Extract the [X, Y] coordinate from the center of the cell holding the provided text.  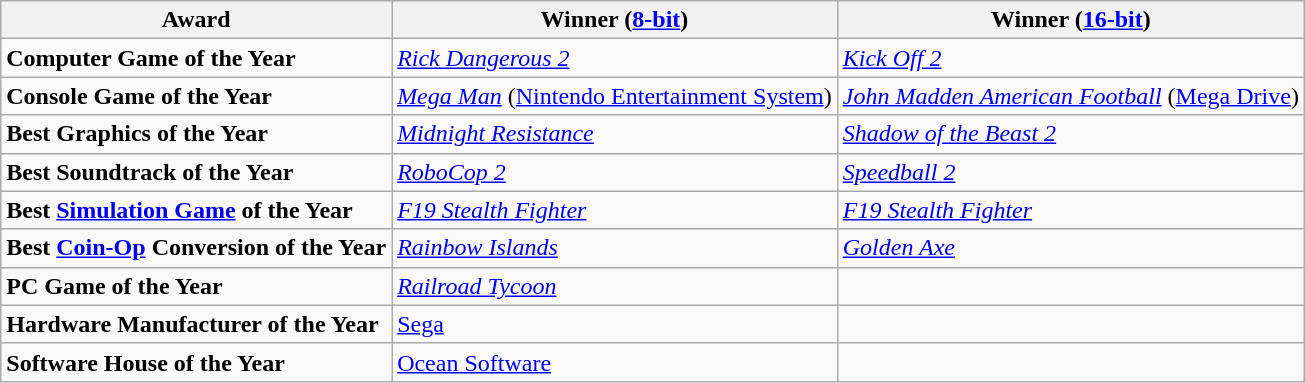
Golden Axe [1070, 248]
Rainbow Islands [615, 248]
Railroad Tycoon [615, 286]
RoboCop 2 [615, 172]
Shadow of the Beast 2 [1070, 134]
Hardware Manufacturer of the Year [196, 324]
Sega [615, 324]
Award [196, 20]
Mega Man (Nintendo Entertainment System) [615, 96]
Computer Game of the Year [196, 58]
Software House of the Year [196, 362]
Rick Dangerous 2 [615, 58]
Console Game of the Year [196, 96]
Best Graphics of the Year [196, 134]
Best Soundtrack of the Year [196, 172]
PC Game of the Year [196, 286]
Best Simulation Game of the Year [196, 210]
Kick Off 2 [1070, 58]
Winner (8-bit) [615, 20]
Best Coin-Op Conversion of the Year [196, 248]
Speedball 2 [1070, 172]
Ocean Software [615, 362]
Midnight Resistance [615, 134]
Winner (16-bit) [1070, 20]
John Madden American Football (Mega Drive) [1070, 96]
